Extract the (x, y) coordinate from the center of the cell holding the provided text.  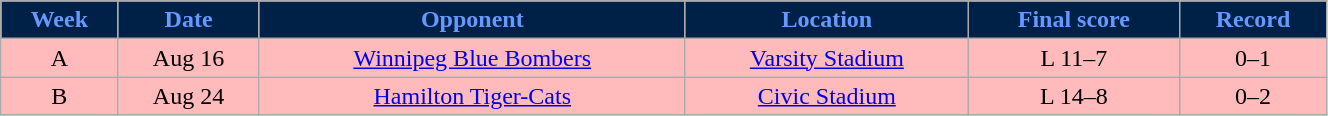
Location (826, 20)
L 14–8 (1074, 96)
L 11–7 (1074, 58)
Opponent (472, 20)
A (60, 58)
Civic Stadium (826, 96)
Hamilton Tiger-Cats (472, 96)
Aug 16 (188, 58)
Date (188, 20)
0–1 (1254, 58)
Final score (1074, 20)
B (60, 96)
Record (1254, 20)
Winnipeg Blue Bombers (472, 58)
Aug 24 (188, 96)
Varsity Stadium (826, 58)
Week (60, 20)
0–2 (1254, 96)
